Detect which cell encompasses the target text, then output its [x, y] center coordinate. 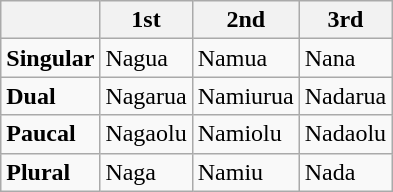
Nana [345, 58]
1st [146, 20]
Nagua [146, 58]
Nadarua [345, 96]
Nada [345, 172]
Nadaolu [345, 134]
Nagarua [146, 96]
Singular [50, 58]
Namiolu [246, 134]
Dual [50, 96]
Paucal [50, 134]
Naga [146, 172]
Nagaolu [146, 134]
3rd [345, 20]
Namiu [246, 172]
Plural [50, 172]
Namiurua [246, 96]
Namua [246, 58]
2nd [246, 20]
